Pinpoint the cell where the given text exists, returning its (X, Y) midpoint coordinate. 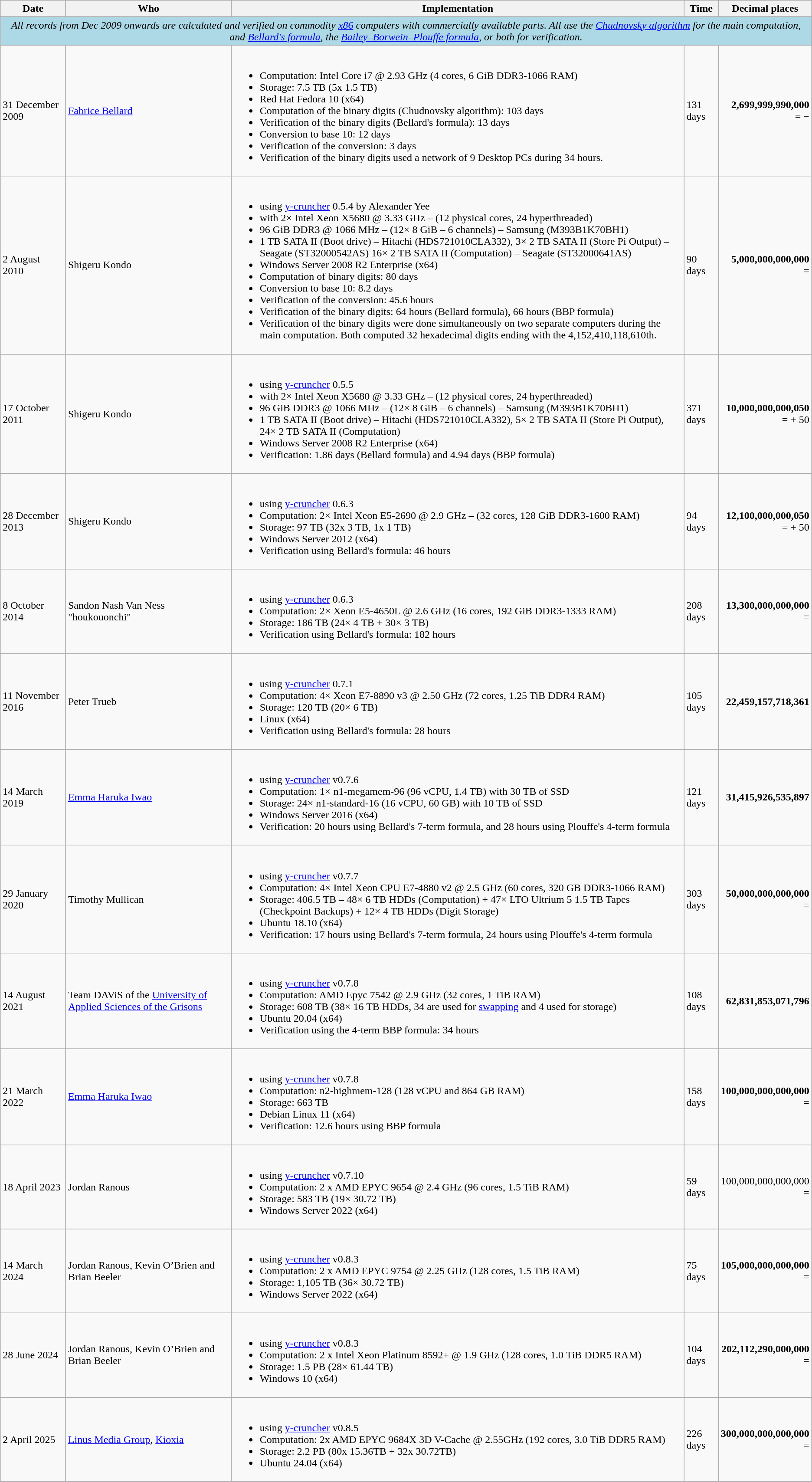
Decimal places (765, 9)
14 March 2019 (33, 797)
131 days (701, 111)
14 August 2021 (33, 1000)
Fabrice Bellard (148, 111)
75 days (701, 1271)
Date (33, 9)
Linus Media Group, Kioxia (148, 1439)
14 March 2024 (33, 1271)
Sandon Nash Van Ness "houkouonchi" (148, 611)
104 days (701, 1355)
2,699,999,990,000= − (765, 111)
90 days (701, 265)
22,459,157,718,361 (765, 701)
29 January 2020 (33, 899)
105 days (701, 701)
62,831,853,071,796 (765, 1000)
28 December 2013 (33, 521)
94 days (701, 521)
12,100,000,000,050= + 50 (765, 521)
303 days (701, 899)
18 April 2023 (33, 1187)
11 November 2016 (33, 701)
31,415,926,535,897 (765, 797)
21 March 2022 (33, 1097)
5,000,000,000,000= (765, 265)
Who (148, 9)
2 April 2025 (33, 1439)
108 days (701, 1000)
using y-cruncher v0.7.10Computation: 2 x AMD EPYC 9654 @ 2.4 GHz (96 cores, 1.5 TiB RAM)Storage: 583 TB (19× 30.72 TB)Windows Server 2022 (x64) (458, 1187)
Implementation (458, 9)
31 December 2009 (33, 111)
371 days (701, 414)
Peter Trueb (148, 701)
202,112,290,000,000= (765, 1355)
Timothy Mullican (148, 899)
13,300,000,000,000= (765, 611)
226 days (701, 1439)
208 days (701, 611)
Time (701, 9)
50,000,000,000,000= (765, 899)
300,000,000,000,000= (765, 1439)
158 days (701, 1097)
2 August 2010 (33, 265)
59 days (701, 1187)
using y-cruncher v0.8.3Computation: 2 x AMD EPYC 9754 @ 2.25 GHz (128 cores, 1.5 TiB RAM)Storage: 1,105 TB (36× 30.72 TB)Windows Server 2022 (x64) (458, 1271)
105,000,000,000,000= (765, 1271)
Team DAViS of the University of Applied Sciences of the Grisons (148, 1000)
Jordan Ranous (148, 1187)
10,000,000,000,050= + 50 (765, 414)
8 October 2014 (33, 611)
121 days (701, 797)
28 June 2024 (33, 1355)
17 October 2011 (33, 414)
